Capture the cell that displays the provided text and extract its [X, Y] central coordinate. 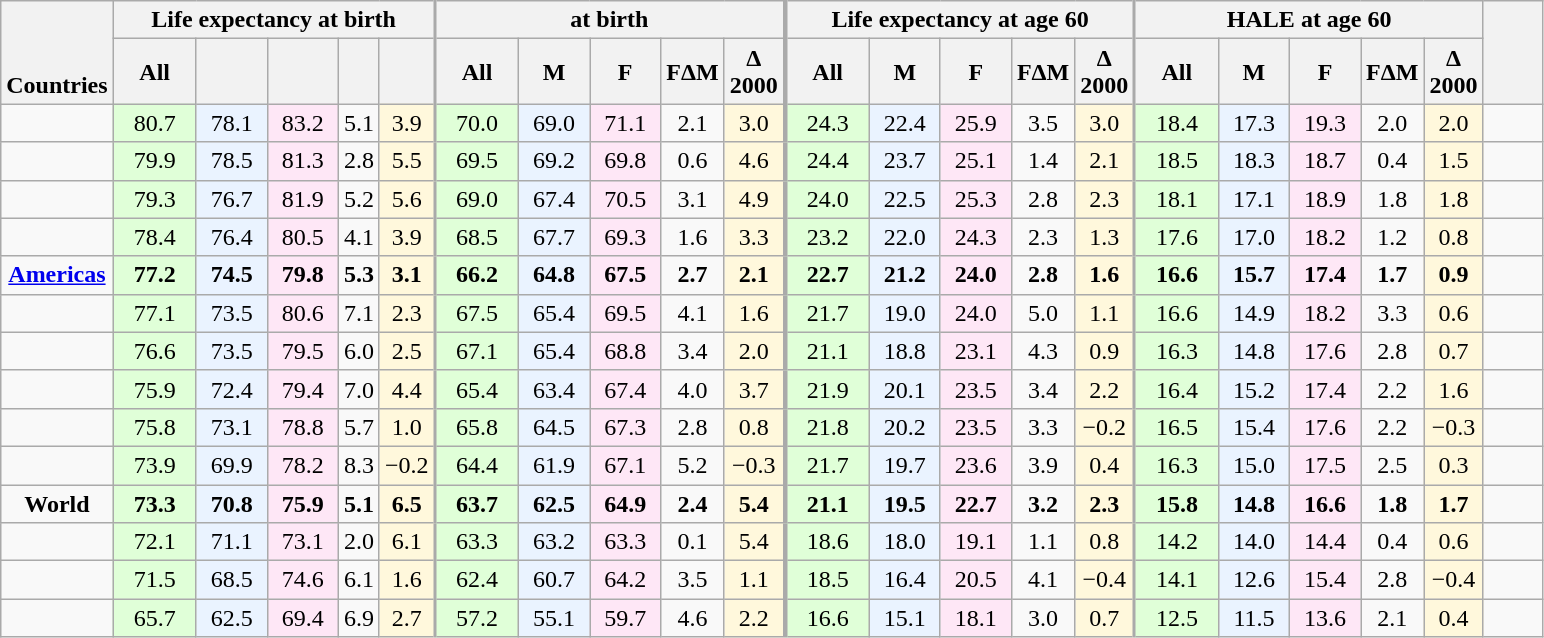
57.2 [477, 618]
76.6 [154, 351]
79.9 [154, 161]
59.7 [626, 618]
74.6 [302, 580]
6.5 [406, 503]
79.5 [302, 351]
55.1 [554, 618]
3.2 [1042, 503]
2.4 [692, 503]
18.4 [1177, 123]
18.3 [1254, 161]
18.8 [904, 351]
4.0 [692, 389]
24.4 [828, 161]
63.7 [477, 503]
75.8 [154, 427]
Americas [57, 275]
81.9 [302, 199]
21.2 [904, 275]
14.1 [1177, 580]
Life expectancy at age 60 [960, 20]
70.0 [477, 123]
1.2 [1392, 237]
78.2 [302, 465]
61.9 [554, 465]
19.1 [976, 542]
12.5 [1177, 618]
63.2 [554, 542]
7.1 [358, 313]
23.7 [904, 161]
5.5 [406, 161]
17.5 [1324, 465]
12.6 [1254, 580]
64.8 [554, 275]
15.2 [1254, 389]
4.3 [1042, 351]
71.5 [154, 580]
18.0 [904, 542]
at birth [610, 20]
79.4 [302, 389]
8.3 [358, 465]
22.0 [904, 237]
65.8 [477, 427]
78.8 [302, 427]
25.9 [976, 123]
14.4 [1324, 542]
78.1 [232, 123]
69.3 [626, 237]
65.7 [154, 618]
77.1 [154, 313]
23.2 [828, 237]
20.2 [904, 427]
69.2 [554, 161]
77.2 [154, 275]
81.3 [302, 161]
70.5 [626, 199]
5.6 [406, 199]
72.1 [154, 542]
64.5 [554, 427]
World [57, 503]
67.7 [554, 237]
79.3 [154, 199]
60.7 [554, 580]
1.5 [1454, 161]
3.7 [754, 389]
69.4 [302, 618]
23.6 [976, 465]
19.7 [904, 465]
6.9 [358, 618]
HALE at age 60 [1309, 20]
21.8 [828, 427]
79.8 [302, 275]
64.9 [626, 503]
15.8 [1177, 503]
5.0 [1042, 313]
80.6 [302, 313]
22.5 [904, 199]
14.0 [1254, 542]
62.4 [477, 580]
17.0 [1254, 237]
78.4 [154, 237]
4.4 [406, 389]
73.9 [154, 465]
5.3 [358, 275]
19.3 [1324, 123]
7.0 [358, 389]
21.9 [828, 389]
80.5 [302, 237]
15.1 [904, 618]
15.7 [1254, 275]
17.1 [1254, 199]
78.5 [232, 161]
17.3 [1254, 123]
Life expectancy at birth [274, 20]
13.6 [1324, 618]
74.5 [232, 275]
64.2 [626, 580]
25.3 [976, 199]
80.7 [154, 123]
18.6 [828, 542]
72.4 [232, 389]
1.0 [406, 427]
69.8 [626, 161]
20.1 [904, 389]
18.9 [1324, 199]
4.9 [754, 199]
14.9 [1254, 313]
19.0 [904, 313]
73.3 [154, 503]
0.1 [692, 542]
14.2 [1177, 542]
83.2 [302, 123]
23.1 [976, 351]
69.9 [232, 465]
20.5 [976, 580]
64.4 [477, 465]
68.8 [626, 351]
5.7 [358, 427]
1.4 [1042, 161]
6.0 [358, 351]
19.5 [904, 503]
76.4 [232, 237]
70.8 [232, 503]
66.2 [477, 275]
25.1 [976, 161]
63.4 [554, 389]
Countries [57, 52]
1.3 [1105, 237]
18.7 [1324, 161]
11.5 [1254, 618]
16.5 [1177, 427]
15.0 [1254, 465]
67.3 [626, 427]
76.7 [232, 199]
22.4 [904, 123]
0.3 [1454, 465]
